Locate the cell with the specified text and output its [x, y] center coordinate. 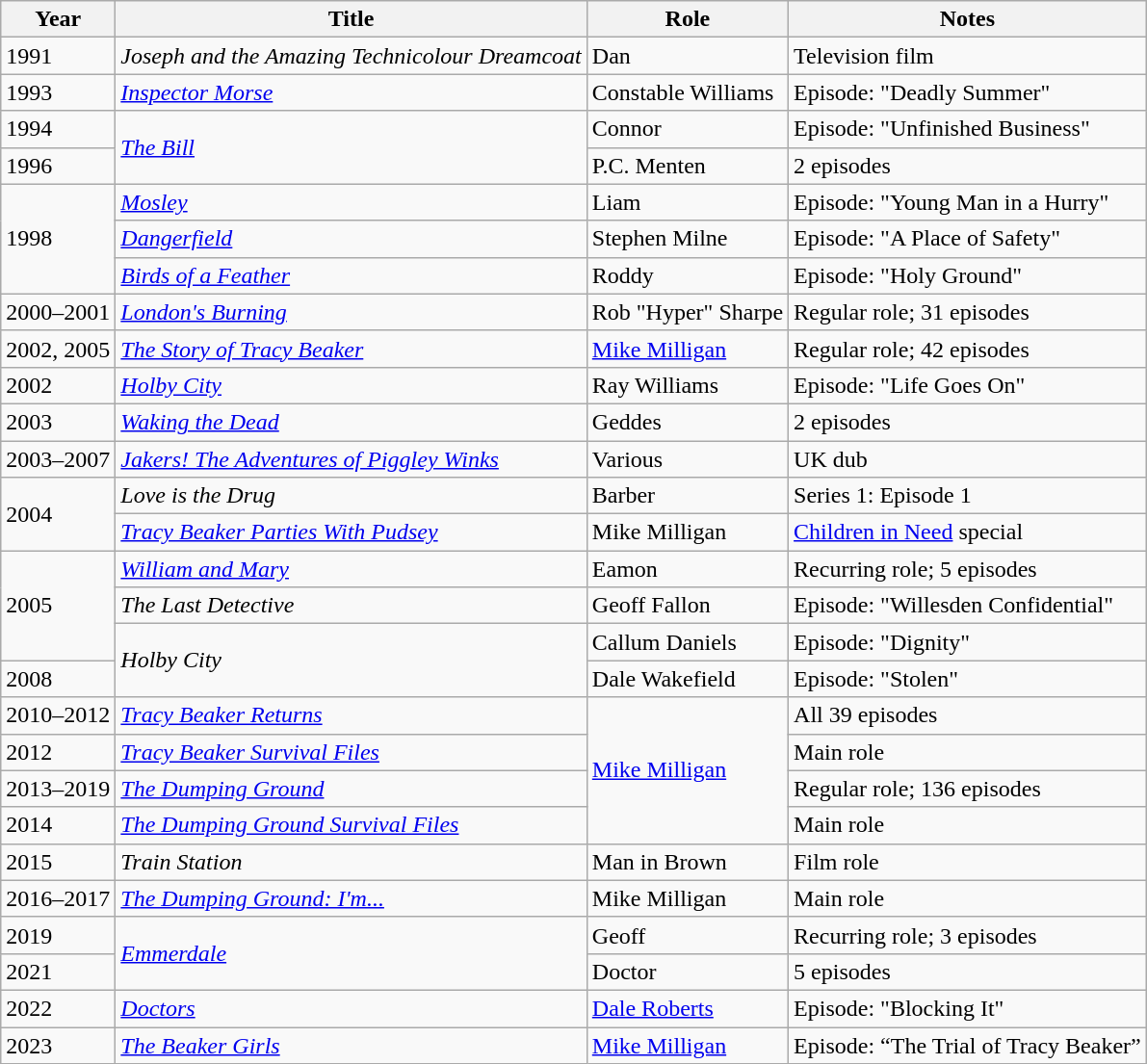
2014 [58, 825]
Episode: "Deadly Summer" [968, 92]
Train Station [351, 862]
1993 [58, 92]
Dale Wakefield [688, 679]
Episode: "Willesden Confidential" [968, 606]
2003 [58, 422]
Man in Brown [688, 862]
Episode: "A Place of Safety" [968, 239]
2008 [58, 679]
Eamon [688, 569]
William and Mary [351, 569]
Emmerdale [351, 953]
2016–2017 [58, 898]
Roddy [688, 275]
Tracy Beaker Returns [351, 715]
The Bill [351, 147]
1996 [58, 166]
1991 [58, 56]
Episode: "Young Man in a Hurry" [968, 202]
2000–2001 [58, 312]
2010–2012 [58, 715]
Episode: “The Trial of Tracy Beaker” [968, 1045]
Geoff [688, 935]
Tracy Beaker Parties With Pudsey [351, 532]
2015 [58, 862]
2013–2019 [58, 789]
Rob "Hyper" Sharpe [688, 312]
Recurring role; 3 episodes [968, 935]
2004 [58, 514]
Various [688, 459]
Television film [968, 56]
Dangerfield [351, 239]
The Dumping Ground: I'm... [351, 898]
Waking the Dead [351, 422]
Doctors [351, 1008]
The Story of Tracy Beaker [351, 349]
Ray Williams [688, 385]
Joseph and the Amazing Technicolour Dreamcoat [351, 56]
1998 [58, 239]
Connor [688, 129]
The Dumping Ground Survival Files [351, 825]
Mosley [351, 202]
Geoff Fallon [688, 606]
Episode: "Life Goes On" [968, 385]
2021 [58, 972]
P.C. Menten [688, 166]
Regular role; 31 episodes [968, 312]
Dale Roberts [688, 1008]
5 episodes [968, 972]
The Last Detective [351, 606]
Inspector Morse [351, 92]
Episode: "Dignity" [968, 642]
2005 [58, 606]
Role [688, 19]
Constable Williams [688, 92]
Title [351, 19]
Recurring role; 5 episodes [968, 569]
London's Burning [351, 312]
All 39 episodes [968, 715]
Episode: "Unfinished Business" [968, 129]
Series 1: Episode 1 [968, 496]
Children in Need special [968, 532]
Year [58, 19]
2002 [58, 385]
Jakers! The Adventures of Piggley Winks [351, 459]
Notes [968, 19]
Callum Daniels [688, 642]
Doctor [688, 972]
2019 [58, 935]
Geddes [688, 422]
Birds of a Feather [351, 275]
Dan [688, 56]
Episode: "Stolen" [968, 679]
Tracy Beaker Survival Files [351, 752]
Regular role; 136 episodes [968, 789]
Love is the Drug [351, 496]
1994 [58, 129]
UK dub [968, 459]
2012 [58, 752]
2003–2007 [58, 459]
Episode: "Blocking It" [968, 1008]
The Dumping Ground [351, 789]
Liam [688, 202]
Episode: "Holy Ground" [968, 275]
2023 [58, 1045]
Film role [968, 862]
The Beaker Girls [351, 1045]
2002, 2005 [58, 349]
2022 [58, 1008]
Barber [688, 496]
Stephen Milne [688, 239]
Regular role; 42 episodes [968, 349]
